Identify which cell holds the provided text, then report its (x, y) central coordinate. 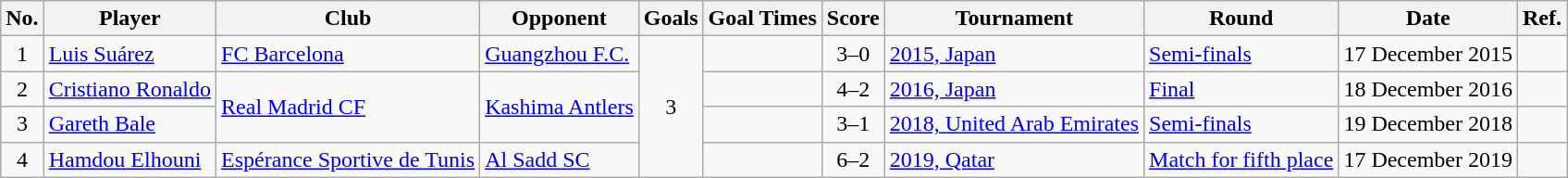
2 (22, 89)
Goal Times (762, 19)
Match for fifth place (1241, 159)
Ref. (1543, 19)
2019, Qatar (1014, 159)
1 (22, 54)
Kashima Antlers (560, 107)
Club (348, 19)
Al Sadd SC (560, 159)
6–2 (853, 159)
Opponent (560, 19)
Cristiano Ronaldo (130, 89)
Player (130, 19)
3–0 (853, 54)
Gareth Bale (130, 124)
Luis Suárez (130, 54)
Date (1428, 19)
Tournament (1014, 19)
3–1 (853, 124)
18 December 2016 (1428, 89)
Espérance Sportive de Tunis (348, 159)
No. (22, 19)
Round (1241, 19)
4–2 (853, 89)
Final (1241, 89)
Hamdou Elhouni (130, 159)
FC Barcelona (348, 54)
2015, Japan (1014, 54)
Goals (671, 19)
17 December 2019 (1428, 159)
2018, United Arab Emirates (1014, 124)
19 December 2018 (1428, 124)
Score (853, 19)
2016, Japan (1014, 89)
Real Madrid CF (348, 107)
Guangzhou F.C. (560, 54)
4 (22, 159)
17 December 2015 (1428, 54)
